Find where the given text appears and provide that cell's center as (X, Y) coordinate. 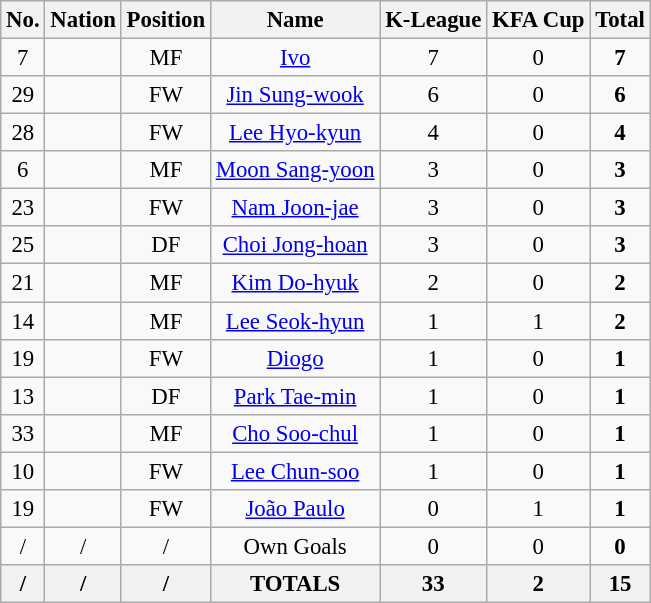
28 (23, 133)
14 (23, 321)
21 (23, 283)
Lee Chun-soo (294, 471)
Total (620, 20)
29 (23, 95)
Name (294, 20)
15 (620, 584)
Kim Do-hyuk (294, 283)
TOTALS (294, 584)
Own Goals (294, 546)
25 (23, 245)
Cho Soo-chul (294, 433)
KFA Cup (538, 20)
Lee Seok-hyun (294, 321)
Choi Jong-hoan (294, 245)
13 (23, 396)
Nam Joon-jae (294, 208)
10 (23, 471)
Moon Sang-yoon (294, 170)
Jin Sung-wook (294, 95)
Ivo (294, 58)
Park Tae-min (294, 396)
23 (23, 208)
João Paulo (294, 509)
Nation (83, 20)
Diogo (294, 358)
K-League (434, 20)
Lee Hyo-kyun (294, 133)
Position (166, 20)
No. (23, 20)
